Output the [x, y] coordinate of the center of the cell containing the given text.  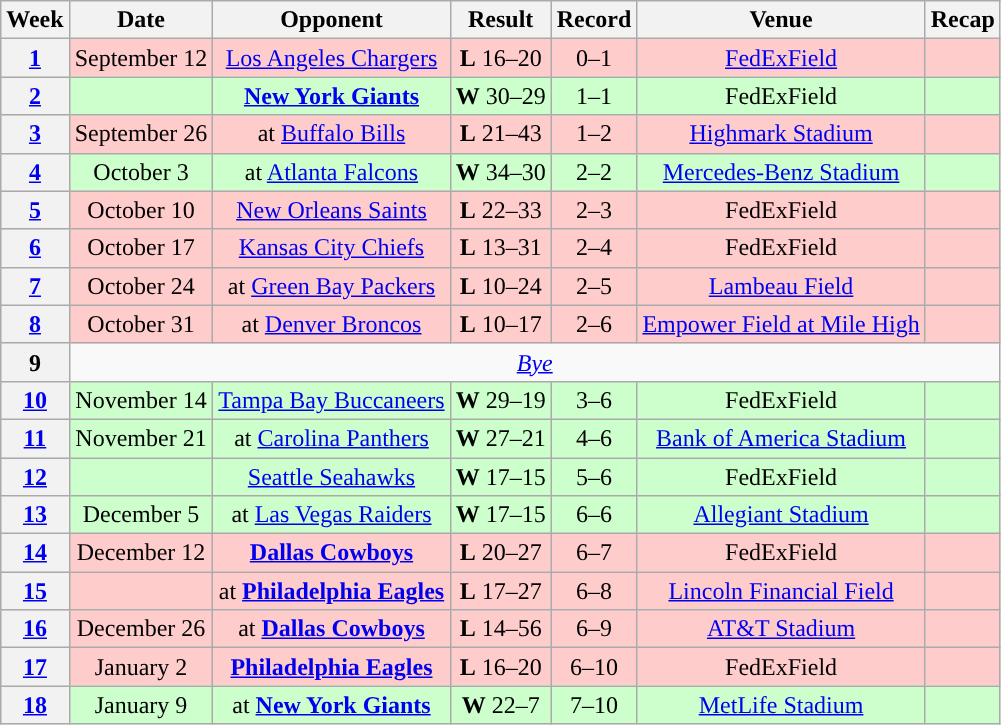
6–10 [594, 667]
L 13–31 [500, 248]
Lincoln Financial Field [781, 591]
0–1 [594, 58]
6–7 [594, 553]
Lambeau Field [781, 286]
at New York Giants [332, 705]
Los Angeles Chargers [332, 58]
17 [35, 667]
October 10 [141, 210]
L 14–56 [500, 629]
1 [35, 58]
at Dallas Cowboys [332, 629]
at Atlanta Falcons [332, 172]
W 29–19 [500, 400]
L 22–33 [500, 210]
Mercedes-Benz Stadium [781, 172]
W 27–21 [500, 438]
7 [35, 286]
at Carolina Panthers [332, 438]
14 [35, 553]
Allegiant Stadium [781, 515]
9 [35, 362]
5 [35, 210]
Bye [534, 362]
1–2 [594, 134]
2–4 [594, 248]
7–10 [594, 705]
Record [594, 20]
Week [35, 20]
1–1 [594, 96]
11 [35, 438]
L 21–43 [500, 134]
October 3 [141, 172]
L 10–24 [500, 286]
2–3 [594, 210]
Tampa Bay Buccaneers [332, 400]
Opponent [332, 20]
2–2 [594, 172]
L 10–17 [500, 324]
6 [35, 248]
December 12 [141, 553]
Venue [781, 20]
January 2 [141, 667]
at Green Bay Packers [332, 286]
at Philadelphia Eagles [332, 591]
Highmark Stadium [781, 134]
6–9 [594, 629]
Result [500, 20]
Recap [962, 20]
W 34–30 [500, 172]
2–5 [594, 286]
5–6 [594, 477]
6–8 [594, 591]
6–6 [594, 515]
4 [35, 172]
Date [141, 20]
September 26 [141, 134]
Seattle Seahawks [332, 477]
3 [35, 134]
November 14 [141, 400]
at Las Vegas Raiders [332, 515]
AT&T Stadium [781, 629]
15 [35, 591]
10 [35, 400]
January 9 [141, 705]
Dallas Cowboys [332, 553]
18 [35, 705]
October 31 [141, 324]
at Denver Broncos [332, 324]
November 21 [141, 438]
2–6 [594, 324]
Philadelphia Eagles [332, 667]
October 17 [141, 248]
New Orleans Saints [332, 210]
December 5 [141, 515]
New York Giants [332, 96]
13 [35, 515]
September 12 [141, 58]
Kansas City Chiefs [332, 248]
16 [35, 629]
Bank of America Stadium [781, 438]
8 [35, 324]
W 22–7 [500, 705]
at Buffalo Bills [332, 134]
12 [35, 477]
2 [35, 96]
Empower Field at Mile High [781, 324]
L 20–27 [500, 553]
3–6 [594, 400]
W 30–29 [500, 96]
L 17–27 [500, 591]
December 26 [141, 629]
October 24 [141, 286]
MetLife Stadium [781, 705]
4–6 [594, 438]
